Provide the (x, y) coordinate of the cell's center where the given text is located.  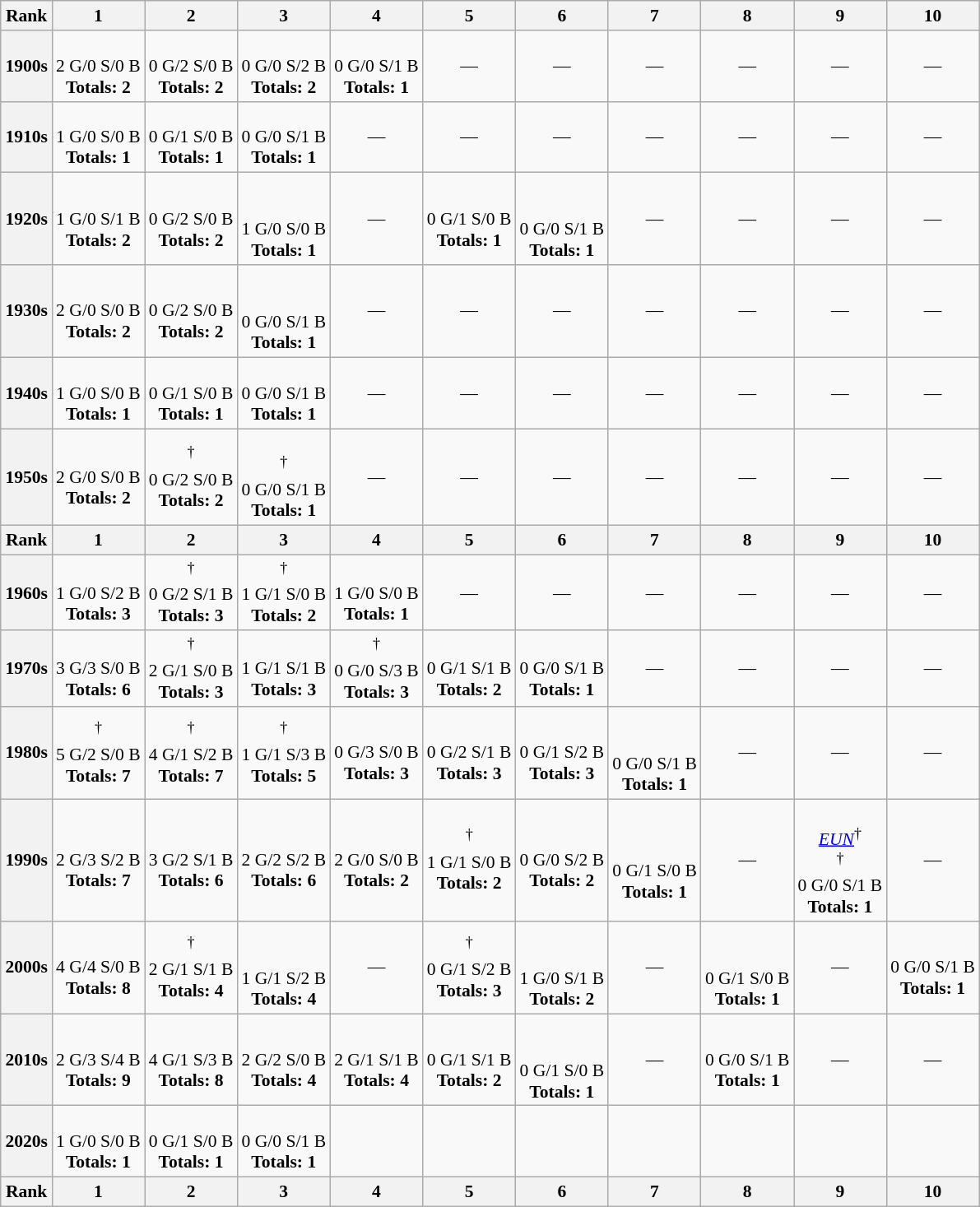
†4 G/1 S/2 BTotals: 7 (191, 753)
3 G/2 S/1 BTotals: 6 (191, 861)
2020s (26, 1142)
0 G/3 S/0 BTotals: 3 (377, 753)
2 G/3 S/4 BTotals: 9 (99, 1060)
†2 G/1 S/0 BTotals: 3 (191, 669)
†0 G/2 S/0 BTotals: 2 (191, 477)
2 G/1 S/1 BTotals: 4 (377, 1060)
0 G/2 S/1 BTotals: 3 (469, 753)
1 G/0 S/2 BTotals: 3 (99, 592)
1920s (26, 219)
†0 G/0 S/1 BTotals: 1 (283, 477)
†5 G/2 S/0 BTotals: 7 (99, 753)
†0 G/1 S/2 BTotals: 3 (469, 968)
1980s (26, 753)
1950s (26, 477)
†1 G/1 S/3 BTotals: 5 (283, 753)
1990s (26, 861)
1910s (26, 137)
1900s (26, 66)
†0 G/0 S/3 BTotals: 3 (377, 669)
1 G/1 S/1 BTotals: 3 (283, 669)
2010s (26, 1060)
2000s (26, 968)
4 G/1 S/3 BTotals: 8 (191, 1060)
2 G/2 S/2 BTotals: 6 (283, 861)
0 G/1 S/2 BTotals: 3 (561, 753)
1940s (26, 393)
1930s (26, 311)
1970s (26, 669)
†0 G/2 S/1 BTotals: 3 (191, 592)
2 G/3 S/2 BTotals: 7 (99, 861)
1 G/1 S/2 BTotals: 4 (283, 968)
2 G/2 S/0 BTotals: 4 (283, 1060)
EUN††0 G/0 S/1 BTotals: 1 (841, 861)
4 G/4 S/0 BTotals: 8 (99, 968)
3 G/3 S/0 BTotals: 6 (99, 669)
†2 G/1 S/1 BTotals: 4 (191, 968)
1960s (26, 592)
